Output the [X, Y] coordinate of the center of the cell containing the given text.  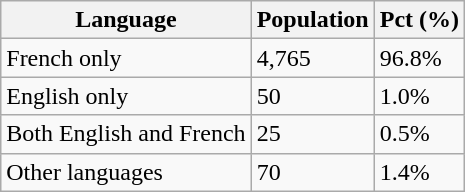
English only [126, 96]
70 [312, 172]
Pct (%) [419, 20]
Other languages [126, 172]
1.0% [419, 96]
96.8% [419, 58]
4,765 [312, 58]
French only [126, 58]
50 [312, 96]
25 [312, 134]
0.5% [419, 134]
1.4% [419, 172]
Population [312, 20]
Language [126, 20]
Both English and French [126, 134]
